Detect which cell encompasses the target text, then output its (X, Y) center coordinate. 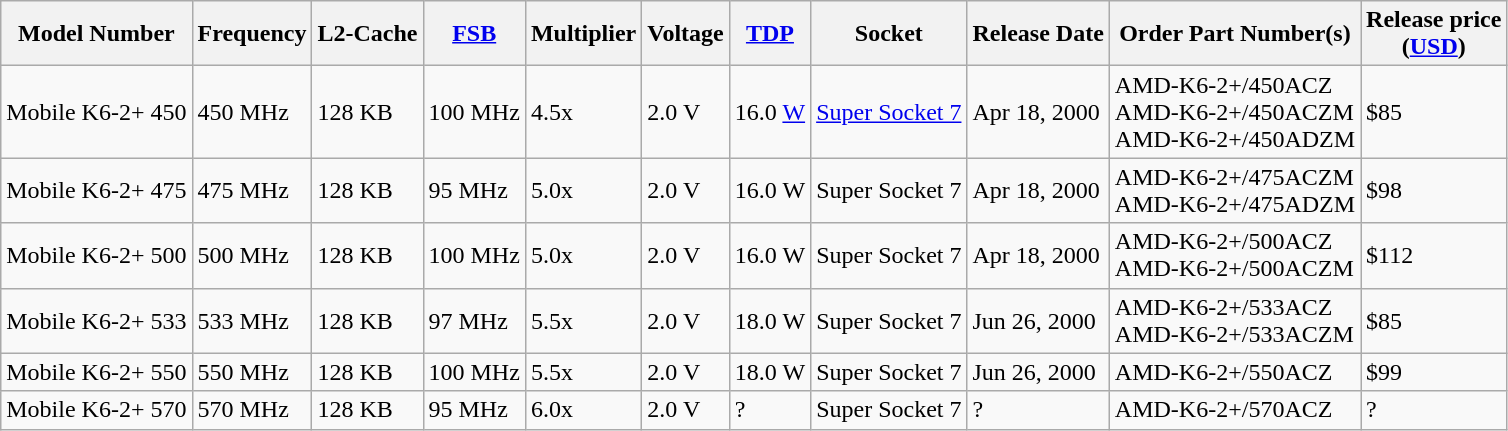
6.0x (583, 410)
Model Number (96, 34)
AMD-K6-2+/450ACZAMD-K6-2+/450ACZMAMD-K6-2+/450ADZM (1234, 112)
4.5x (583, 112)
570 MHz (252, 410)
533 MHz (252, 320)
$99 (1434, 372)
Mobile K6-2+ 550 (96, 372)
Order Part Number(s) (1234, 34)
Mobile K6-2+ 533 (96, 320)
AMD-K6-2+/475ACZMAMD-K6-2+/475ADZM (1234, 190)
Socket (889, 34)
L2-Cache (368, 34)
500 MHz (252, 256)
AMD-K6-2+/533ACZAMD-K6-2+/533ACZM (1234, 320)
AMD-K6-2+/570ACZ (1234, 410)
550 MHz (252, 372)
FSB (474, 34)
450 MHz (252, 112)
$112 (1434, 256)
Voltage (686, 34)
Frequency (252, 34)
TDP (770, 34)
Mobile K6-2+ 500 (96, 256)
Mobile K6-2+ 570 (96, 410)
Mobile K6-2+ 450 (96, 112)
Release price(USD) (1434, 34)
97 MHz (474, 320)
AMD-K6-2+/550ACZ (1234, 372)
Mobile K6-2+ 475 (96, 190)
475 MHz (252, 190)
Multiplier (583, 34)
Release Date (1038, 34)
$98 (1434, 190)
AMD-K6-2+/500ACZAMD-K6-2+/500ACZM (1234, 256)
